Output the [X, Y] coordinate of the center of the cell containing the given text.  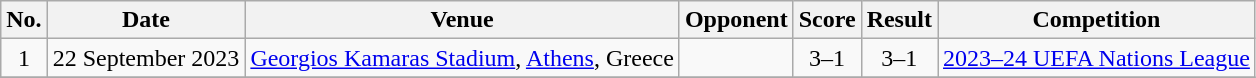
Venue [462, 20]
22 September 2023 [146, 58]
Opponent [736, 20]
Score [827, 20]
No. [24, 20]
Date [146, 20]
2023–24 UEFA Nations League [1097, 58]
1 [24, 58]
Result [899, 20]
Georgios Kamaras Stadium, Athens, Greece [462, 58]
Competition [1097, 20]
